Pinpoint the cell where the given text exists, returning its [X, Y] midpoint coordinate. 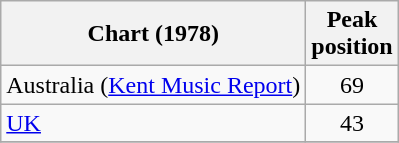
Australia (Kent Music Report) [154, 85]
UK [154, 123]
43 [352, 123]
Chart (1978) [154, 34]
Peakposition [352, 34]
69 [352, 85]
